Capture the cell that displays the provided text and extract its [x, y] central coordinate. 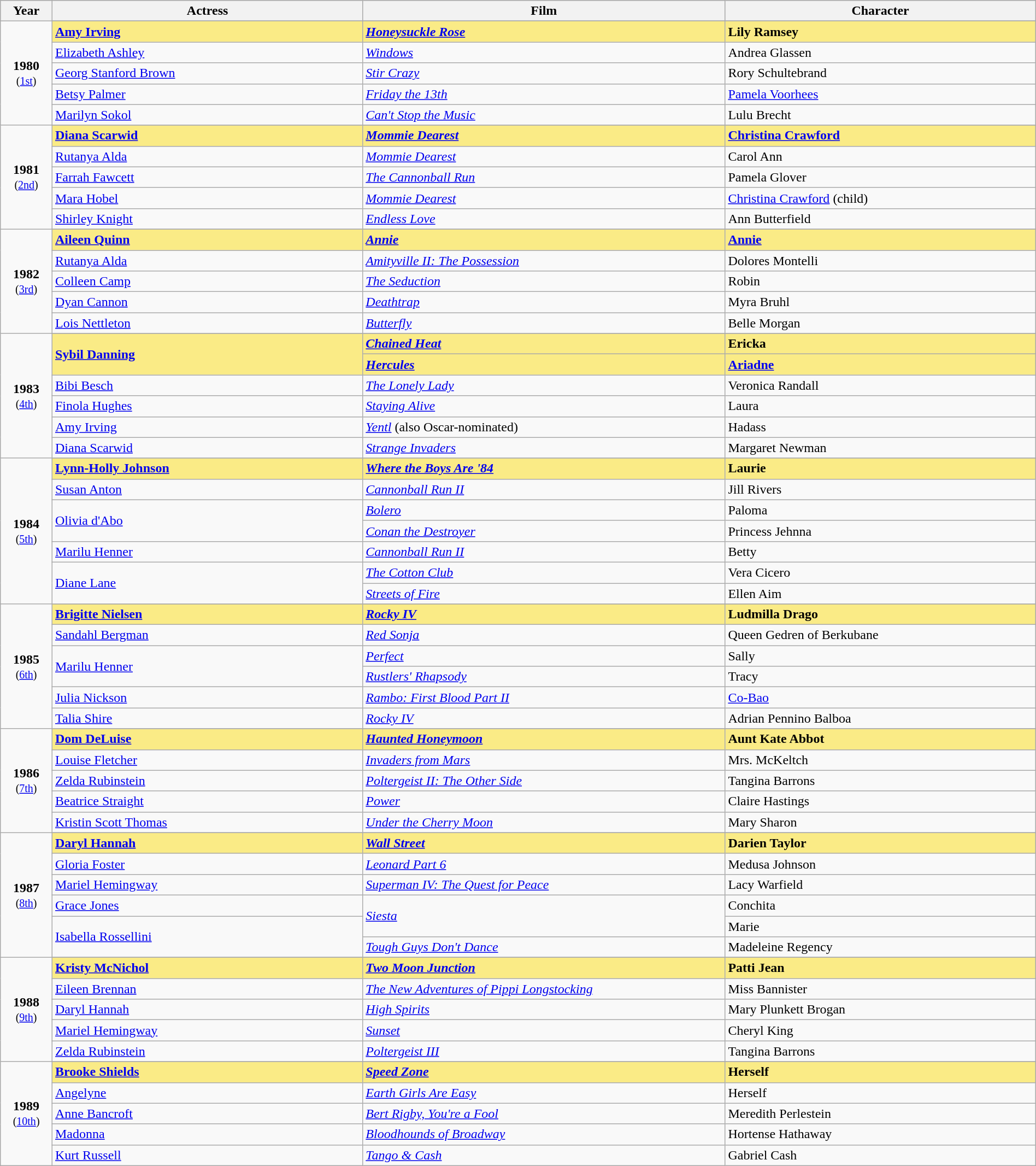
The Cannonball Run [544, 177]
1989(10th) [26, 1114]
Mary Sharon [880, 822]
Julia Nickson [207, 698]
Anne Bancroft [207, 1114]
Miss Bannister [880, 989]
Power [544, 801]
Sandahl Bergman [207, 635]
Ann Butterfield [880, 219]
Kristin Scott Thomas [207, 822]
Can't Stop the Music [544, 115]
Yentl (also Oscar-nominated) [544, 427]
Rory Schultebrand [880, 73]
Red Sonja [544, 635]
Earth Girls Are Easy [544, 1093]
Poltergeist II: The Other Side [544, 781]
Speed Zone [544, 1072]
Georg Stanford Brown [207, 73]
Meredith Perlestein [880, 1114]
Hercules [544, 365]
Tracy [880, 677]
Laura [880, 406]
Conchita [880, 905]
Sunset [544, 1030]
Perfect [544, 656]
Beatrice Straight [207, 801]
Where the Boys Are '84 [544, 468]
Mara Hobel [207, 198]
Bolero [544, 510]
Diane Lane [207, 583]
Ericka [880, 344]
Jill Rivers [880, 489]
Mary Plunkett Brogan [880, 1010]
Gloria Foster [207, 864]
Lynn-Holly Johnson [207, 468]
Colleen Camp [207, 282]
Conan the Destroyer [544, 531]
Two Moon Junction [544, 968]
Brooke Shields [207, 1072]
Carol Ann [880, 156]
The Seduction [544, 282]
Superman IV: The Quest for Peace [544, 884]
Vera Cicero [880, 572]
Staying Alive [544, 406]
1988(9th) [26, 1010]
Medusa Johnson [880, 864]
Myra Bruhl [880, 302]
Betsy Palmer [207, 94]
Lily Ramsey [880, 32]
Aileen Quinn [207, 239]
Poltergeist III [544, 1051]
Tango & Cash [544, 1155]
The New Adventures of Pippi Longstocking [544, 989]
Siesta [544, 916]
Louise Fletcher [207, 760]
1983(4th) [26, 396]
Actress [207, 11]
Gabriel Cash [880, 1155]
Friday the 13th [544, 94]
Olivia d'Abo [207, 520]
Grace Jones [207, 905]
Lulu Brecht [880, 115]
Madeleine Regency [880, 947]
Bloodhounds of Broadway [544, 1134]
Streets of Fire [544, 593]
Shirley Knight [207, 219]
High Spirits [544, 1010]
Pamela Glover [880, 177]
Marilyn Sokol [207, 115]
1985(6th) [26, 666]
Dolores Montelli [880, 261]
Claire Hastings [880, 801]
Stir Crazy [544, 73]
Laurie [880, 468]
Aunt Kate Abbot [880, 739]
Amityville II: The Possession [544, 261]
Endless Love [544, 219]
Dom DeLuise [207, 739]
Christina Crawford [880, 136]
Susan Anton [207, 489]
Ellen Aim [880, 593]
Madonna [207, 1134]
1981(2nd) [26, 177]
Farrah Fawcett [207, 177]
Darien Taylor [880, 843]
Brigitte Nielsen [207, 614]
Invaders from Mars [544, 760]
Lois Nettleton [207, 323]
Belle Morgan [880, 323]
Rambo: First Blood Part II [544, 698]
Ariadne [880, 365]
Character [880, 11]
Robin [880, 282]
Co-Bao [880, 698]
Deathtrap [544, 302]
Eileen Brennan [207, 989]
Rustlers' Rhapsody [544, 677]
1984(5th) [26, 531]
Isabella Rossellini [207, 937]
Butterfly [544, 323]
Hadass [880, 427]
1987(8th) [26, 895]
Leonard Part 6 [544, 864]
The Lonely Lady [544, 385]
Andrea Glassen [880, 52]
Film [544, 11]
Kristy McNichol [207, 968]
Angelyne [207, 1093]
Margaret Newman [880, 448]
1986(7th) [26, 781]
Veronica Randall [880, 385]
Windows [544, 52]
Pamela Voorhees [880, 94]
Under the Cherry Moon [544, 822]
Bert Rigby, You're a Fool [544, 1114]
Elizabeth Ashley [207, 52]
Talia Shire [207, 718]
Ludmilla Drago [880, 614]
Paloma [880, 510]
Finola Hughes [207, 406]
Cheryl King [880, 1030]
Princess Jehnna [880, 531]
Strange Invaders [544, 448]
Haunted Honeymoon [544, 739]
Queen Gedren of Berkubane [880, 635]
Mrs. McKeltch [880, 760]
The Cotton Club [544, 572]
Chained Heat [544, 344]
Bibi Besch [207, 385]
Marie [880, 927]
Tough Guys Don't Dance [544, 947]
Lacy Warfield [880, 884]
Adrian Pennino Balboa [880, 718]
Kurt Russell [207, 1155]
Dyan Cannon [207, 302]
Hortense Hathaway [880, 1134]
1982(3rd) [26, 281]
Honeysuckle Rose [544, 32]
Patti Jean [880, 968]
Sally [880, 656]
1980(1st) [26, 73]
Betty [880, 552]
Year [26, 11]
Christina Crawford (child) [880, 198]
Wall Street [544, 843]
Sybil Danning [207, 354]
